Locate the cell with the specified text and output its [X, Y] center coordinate. 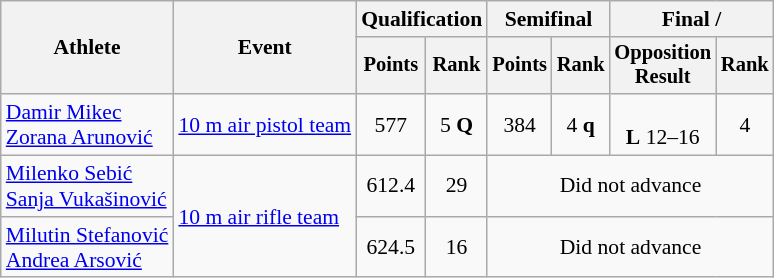
624.5 [390, 248]
577 [390, 124]
L 12–16 [662, 124]
384 [519, 124]
10 m air rifle team [264, 217]
Damir MikecZorana Arunović [88, 124]
612.4 [390, 186]
4 [745, 124]
4 q [581, 124]
29 [456, 186]
Athlete [88, 48]
OppositionResult [662, 66]
Milutin StefanovićAndrea Arsović [88, 248]
Milenko SebićSanja Vukašinović [88, 186]
16 [456, 248]
Event [264, 48]
Final / [691, 19]
5 Q [456, 124]
Semifinal [548, 19]
10 m air pistol team [264, 124]
Qualification [422, 19]
